Detect which cell encompasses the target text, then output its (x, y) center coordinate. 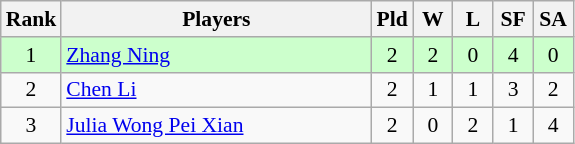
Chen Li (216, 90)
Pld (392, 19)
Players (216, 19)
Julia Wong Pei Xian (216, 126)
Rank (32, 19)
SF (513, 19)
Zhang Ning (216, 55)
SA (553, 19)
W (433, 19)
L (473, 19)
